Determine the (X, Y) coordinate at the center of the cell enclosing the given text.  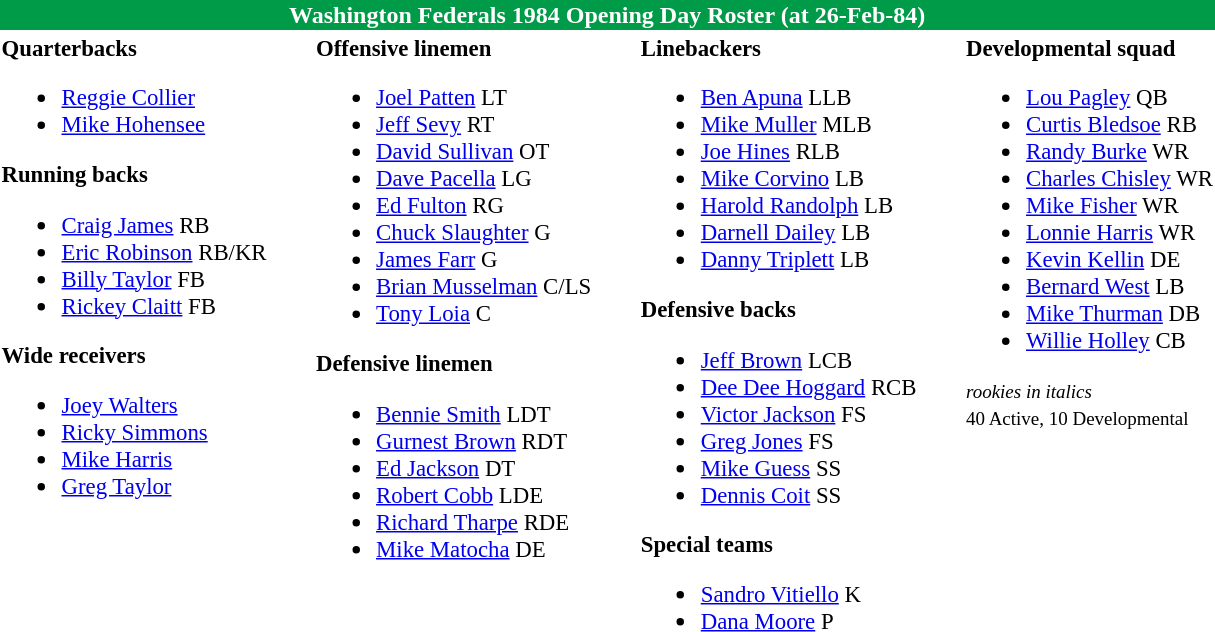
Washington Federals 1984 Opening Day Roster (at 26-Feb-84) (607, 15)
